Find where the given text appears and provide that cell's center as (x, y) coordinate. 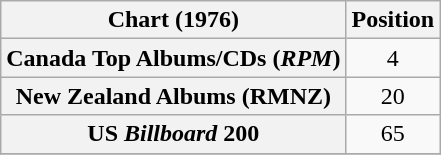
New Zealand Albums (RMNZ) (174, 96)
Chart (1976) (174, 20)
20 (393, 96)
4 (393, 58)
65 (393, 134)
US Billboard 200 (174, 134)
Position (393, 20)
Canada Top Albums/CDs (RPM) (174, 58)
